From the cell containing the given text, extract its center point as (x, y) coordinate. 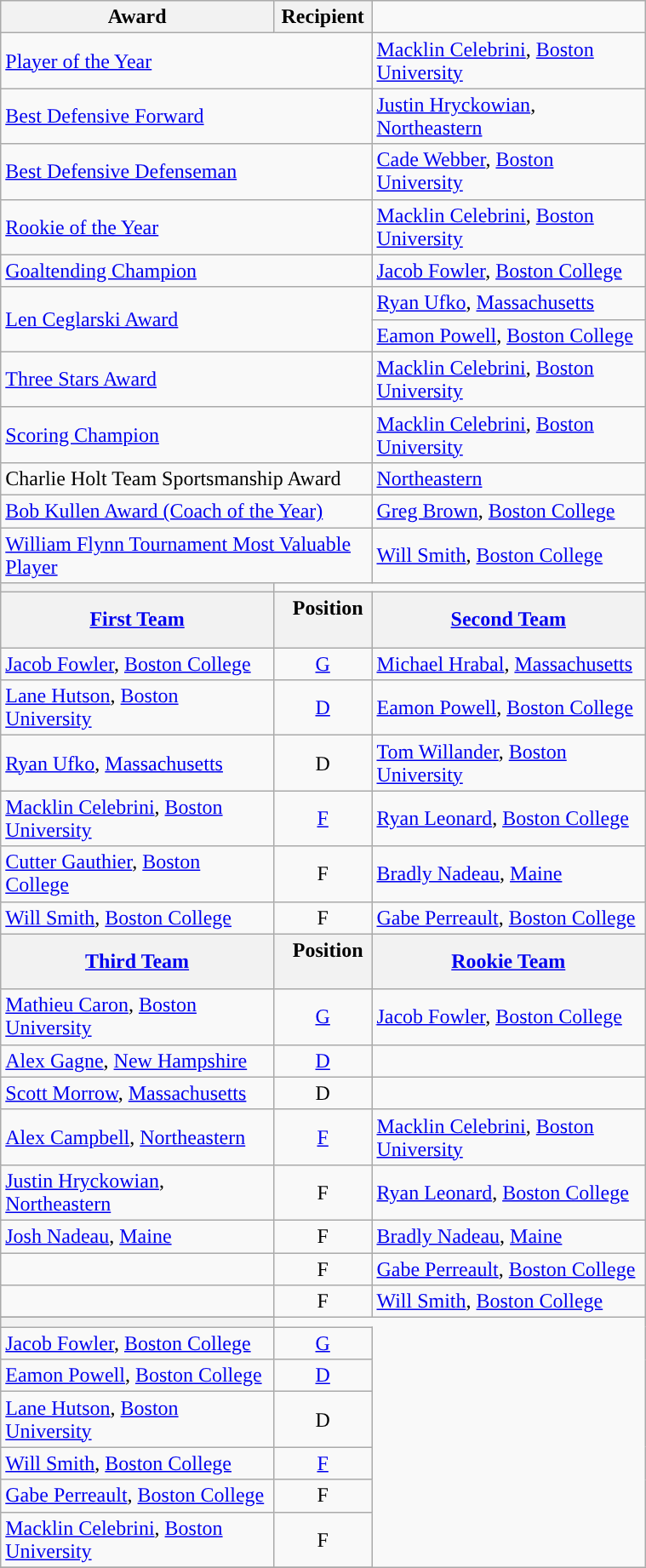
Player of the Year (186, 61)
Tom Willander, Boston University (509, 763)
Josh Nadeau, Maine (138, 1236)
Len Ceglarski Award (186, 319)
Best Defensive Forward (186, 116)
Third Team (138, 962)
Goaltending Champion (186, 271)
Greg Brown, Boston College (509, 511)
Michael Hrabal, Massachusetts (509, 664)
Cutter Gauthier, Boston College (138, 873)
Rookie Team (509, 962)
Award (138, 17)
Bob Kullen Award (Coach of the Year) (186, 511)
William Flynn Tournament Most Valuable Player (186, 555)
Scott Morrow, Massachusetts (138, 1093)
Alex Gagne, New Hampshire (138, 1061)
Alex Campbell, Northeastern (138, 1137)
Charlie Holt Team Sportsmanship Award (186, 478)
First Team (138, 620)
Northeastern (509, 478)
Cade Webber, Boston University (509, 172)
Scoring Champion (186, 434)
Three Stars Award (186, 380)
Recipient (323, 17)
Second Team (509, 620)
Mathieu Caron, Boston University (138, 1016)
Best Defensive Defenseman (186, 172)
Rookie of the Year (186, 226)
